Determine the [X, Y] coordinate at the center of the cell enclosing the given text.  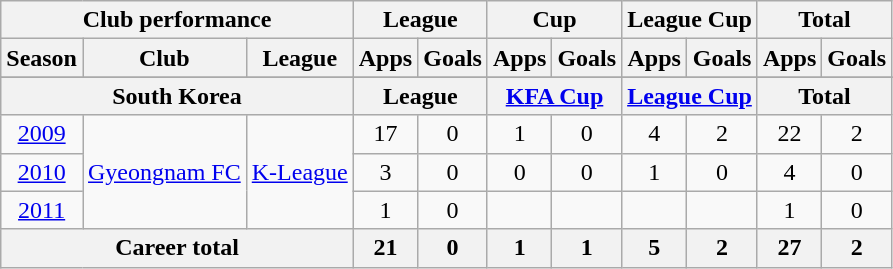
22 [789, 134]
Club performance [177, 20]
2011 [42, 210]
17 [385, 134]
Season [42, 58]
21 [385, 248]
Career total [177, 248]
2009 [42, 134]
3 [385, 172]
KFA Cup [554, 96]
5 [654, 248]
South Korea [177, 96]
2010 [42, 172]
Cup [554, 20]
Gyeongnam FC [164, 172]
K-League [300, 172]
Club [164, 58]
27 [789, 248]
